Pinpoint the cell where the given text exists, returning its [X, Y] midpoint coordinate. 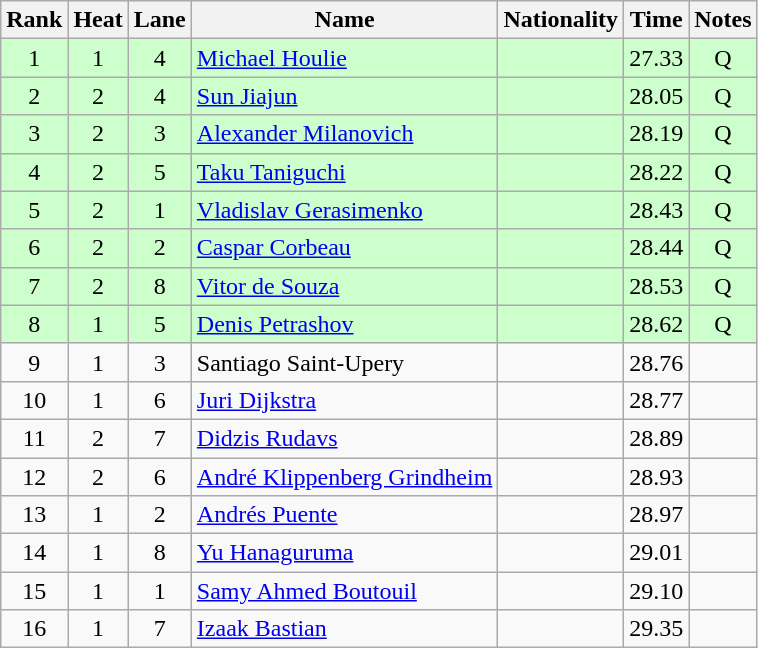
Alexander Milanovich [344, 134]
12 [34, 477]
Sun Jiajun [344, 96]
Taku Taniguchi [344, 172]
28.93 [656, 477]
9 [34, 362]
Time [656, 20]
28.62 [656, 324]
Name [344, 20]
Nationality [561, 20]
Samy Ahmed Boutouil [344, 591]
29.01 [656, 553]
10 [34, 400]
Denis Petrashov [344, 324]
16 [34, 629]
Lane [160, 20]
Santiago Saint-Upery [344, 362]
Heat [98, 20]
Izaak Bastian [344, 629]
28.05 [656, 96]
Notes [723, 20]
13 [34, 515]
28.76 [656, 362]
29.35 [656, 629]
Andrés Puente [344, 515]
Vladislav Gerasimenko [344, 210]
28.43 [656, 210]
Caspar Corbeau [344, 248]
Didzis Rudavs [344, 438]
Vitor de Souza [344, 286]
Michael Houlie [344, 58]
Juri Dijkstra [344, 400]
11 [34, 438]
Yu Hanaguruma [344, 553]
28.22 [656, 172]
29.10 [656, 591]
28.89 [656, 438]
28.97 [656, 515]
André Klippenberg Grindheim [344, 477]
14 [34, 553]
Rank [34, 20]
27.33 [656, 58]
15 [34, 591]
28.19 [656, 134]
28.44 [656, 248]
28.77 [656, 400]
28.53 [656, 286]
